Determine the (X, Y) coordinate at the center of the cell enclosing the given text.  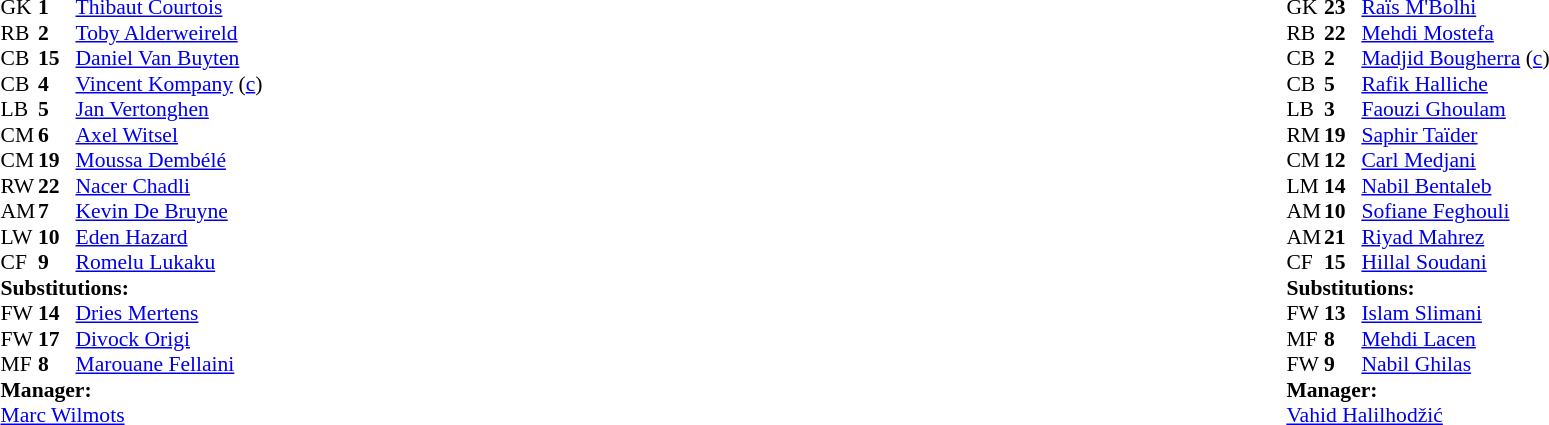
Nacer Chadli (170, 186)
Nabil Bentaleb (1455, 186)
Eden Hazard (170, 237)
17 (57, 339)
21 (1343, 237)
Saphir Taïder (1455, 135)
Toby Alderweireld (170, 33)
Islam Slimani (1455, 313)
Madjid Bougherra (c) (1455, 59)
Divock Origi (170, 339)
Axel Witsel (170, 135)
Moussa Dembélé (170, 161)
Nabil Ghilas (1455, 365)
6 (57, 135)
3 (1343, 109)
LM (1305, 186)
Mehdi Lacen (1455, 339)
Vincent Kompany (c) (170, 84)
Mehdi Mostefa (1455, 33)
12 (1343, 161)
Marouane Fellaini (170, 365)
Carl Medjani (1455, 161)
Kevin De Bruyne (170, 211)
RW (19, 186)
Hillal Soudani (1455, 263)
LW (19, 237)
13 (1343, 313)
RM (1305, 135)
Faouzi Ghoulam (1455, 109)
Daniel Van Buyten (170, 59)
7 (57, 211)
Romelu Lukaku (170, 263)
Riyad Mahrez (1455, 237)
Sofiane Feghouli (1455, 211)
Jan Vertonghen (170, 109)
Dries Mertens (170, 313)
Rafik Halliche (1455, 84)
4 (57, 84)
